For the text-containing cell, return its midpoint in [x, y] coordinate format. 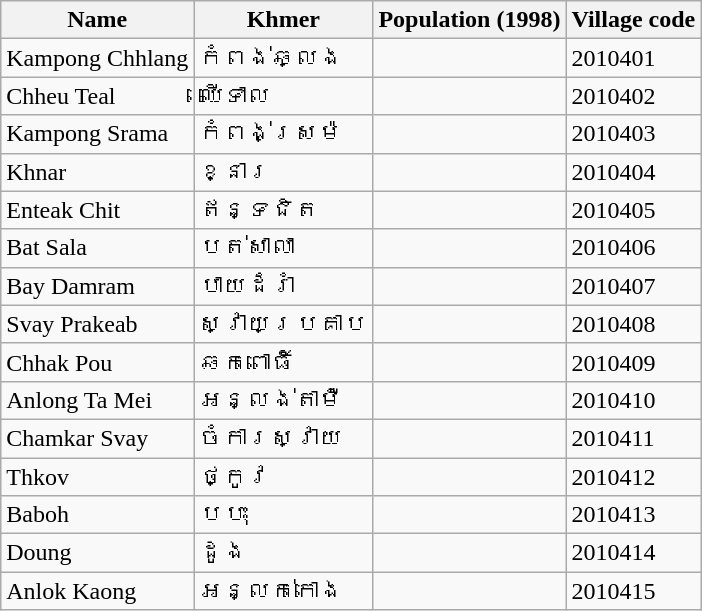
2010401 [634, 58]
Population (1998) [470, 20]
2010408 [634, 324]
Bay Damram [98, 286]
2010405 [634, 210]
2010415 [634, 591]
2010406 [634, 248]
Anlok Kaong [98, 591]
Kampong Chhlang [98, 58]
2010412 [634, 477]
2010407 [634, 286]
កំពង់ឆ្លង [284, 58]
Name [98, 20]
2010403 [634, 134]
កំពង់ស្រម៉ [284, 134]
ថ្កូវ [284, 477]
Enteak Chit [98, 210]
Village code [634, 20]
Anlong Ta Mei [98, 400]
បាយដំរាំ [284, 286]
ឈើទាល [284, 96]
ចំការស្វាយ [284, 438]
ខ្នារ [284, 172]
ឥន្ទជិត [284, 210]
2010410 [634, 400]
Thkov [98, 477]
Khnar [98, 172]
Kampong Srama [98, 134]
Svay Prakeab [98, 324]
បត់សាលា [284, 248]
ឆកពោធិ៍ [284, 362]
បបុះ [284, 515]
Chamkar Svay [98, 438]
Doung [98, 553]
Khmer [284, 20]
អន្លក់កោង [284, 591]
អន្លង់តាម៉ី [284, 400]
Chheu Teal [98, 96]
2010411 [634, 438]
2010402 [634, 96]
ដូង [284, 553]
2010404 [634, 172]
Bat Sala [98, 248]
Chhak Pou [98, 362]
2010413 [634, 515]
2010409 [634, 362]
Baboh [98, 515]
2010414 [634, 553]
ស្វាយប្រគាប [284, 324]
